From the cell containing the given text, extract its center point as [X, Y] coordinate. 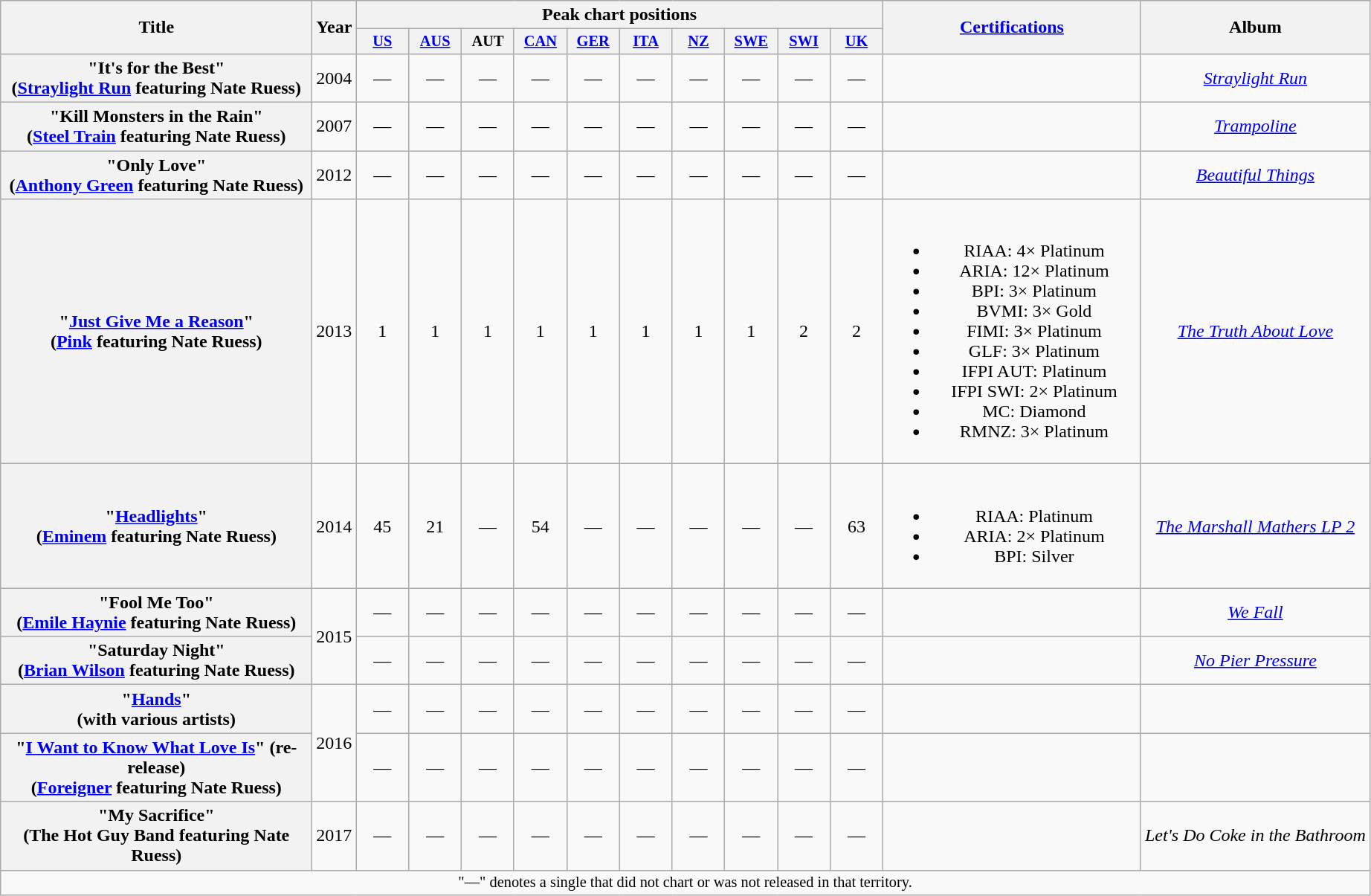
We Fall [1255, 613]
"Headlights"(Eminem featuring Nate Ruess) [156, 526]
2014 [335, 526]
No Pier Pressure [1255, 660]
"I Want to Know What Love Is" (re-release)(Foreigner featuring Nate Ruess) [156, 767]
"It's for the Best"(Straylight Run featuring Nate Ruess) [156, 77]
2004 [335, 77]
"Only Love"(Anthony Green featuring Nate Ruess) [156, 175]
"Hands"(with various artists) [156, 709]
The Truth About Love [1255, 332]
Let's Do Coke in the Bathroom [1255, 836]
GER [593, 42]
Album [1255, 28]
UK [857, 42]
2013 [335, 332]
AUT [488, 42]
"My Sacrifice" (The Hot Guy Band featuring Nate Ruess) [156, 836]
Year [335, 28]
54 [540, 526]
SWI [804, 42]
2016 [335, 744]
Title [156, 28]
2015 [335, 636]
2007 [335, 126]
"Kill Monsters in the Rain"(Steel Train featuring Nate Ruess) [156, 126]
RIAA: PlatinumARIA: 2× PlatinumBPI: Silver [1011, 526]
45 [382, 526]
ITA [645, 42]
CAN [540, 42]
"Just Give Me a Reason"(Pink featuring Nate Ruess) [156, 332]
"Fool Me Too"(Emile Haynie featuring Nate Ruess) [156, 613]
2017 [335, 836]
21 [436, 526]
AUS [436, 42]
"Saturday Night"(Brian Wilson featuring Nate Ruess) [156, 660]
Straylight Run [1255, 77]
2012 [335, 175]
Beautiful Things [1255, 175]
US [382, 42]
The Marshall Mathers LP 2 [1255, 526]
"—" denotes a single that did not chart or was not released in that territory. [685, 883]
Certifications [1011, 28]
63 [857, 526]
SWE [751, 42]
NZ [699, 42]
Peak chart positions [620, 15]
Trampoline [1255, 126]
